Identify which cell holds the provided text, then report its (x, y) central coordinate. 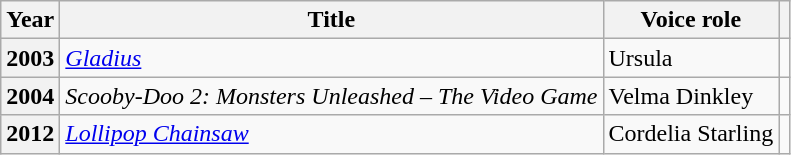
Velma Dinkley (691, 96)
2012 (30, 134)
Scooby-Doo 2: Monsters Unleashed – The Video Game (332, 96)
Voice role (691, 20)
2004 (30, 96)
Year (30, 20)
Ursula (691, 58)
Lollipop Chainsaw (332, 134)
Title (332, 20)
Cordelia Starling (691, 134)
2003 (30, 58)
Gladius (332, 58)
